Return the (x, y) coordinate for the center point of the cell that contains the specified text.  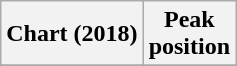
Peak position (189, 34)
Chart (2018) (72, 34)
